Return the (X, Y) coordinate for the center point of the cell that contains the specified text.  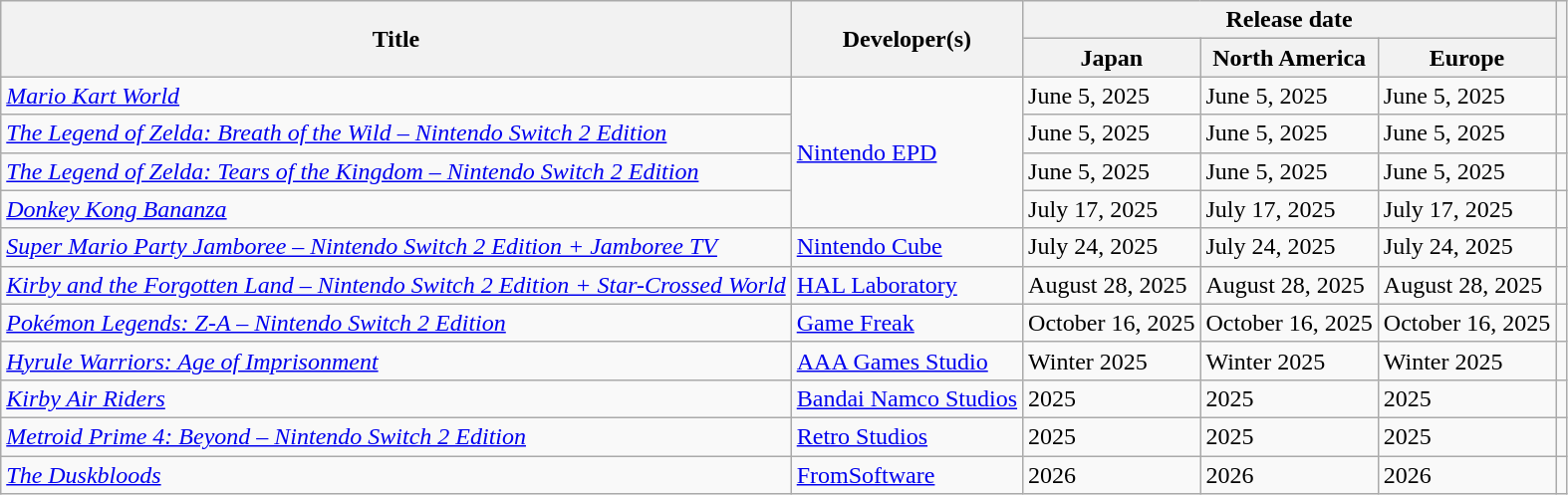
Title (396, 39)
The Legend of Zelda: Breath of the Wild – Nintendo Switch 2 Edition (396, 133)
Release date (1289, 20)
Nintendo Cube (907, 247)
Super Mario Party Jamboree – Nintendo Switch 2 Edition + Jamboree TV (396, 247)
Developer(s) (907, 39)
HAL Laboratory (907, 285)
Game Freak (907, 323)
The Duskbloods (396, 475)
Bandai Namco Studios (907, 398)
Nintendo EPD (907, 152)
The Legend of Zelda: Tears of the Kingdom – Nintendo Switch 2 Edition (396, 171)
Mario Kart World (396, 96)
Retro Studios (907, 436)
Kirby Air Riders (396, 398)
AAA Games Studio (907, 361)
Kirby and the Forgotten Land – Nintendo Switch 2 Edition + Star-Crossed World (396, 285)
Hyrule Warriors: Age of Imprisonment (396, 361)
Pokémon Legends: Z-A – Nintendo Switch 2 Edition (396, 323)
Metroid Prime 4: Beyond – Nintendo Switch 2 Edition (396, 436)
Donkey Kong Bananza (396, 209)
Japan (1112, 58)
Europe (1466, 58)
North America (1289, 58)
FromSoftware (907, 475)
